Pinpoint the cell where the given text exists, returning its [x, y] midpoint coordinate. 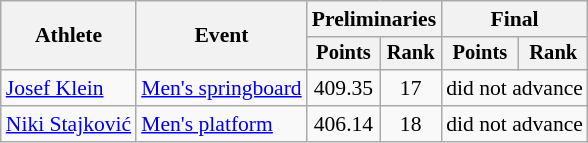
Preliminaries [374, 19]
Event [222, 36]
Men's platform [222, 124]
18 [410, 124]
409.35 [344, 88]
17 [410, 88]
Niki Stajković [68, 124]
Final [514, 19]
406.14 [344, 124]
Josef Klein [68, 88]
Athlete [68, 36]
Men's springboard [222, 88]
